Pinpoint the cell where the given text exists, returning its (x, y) midpoint coordinate. 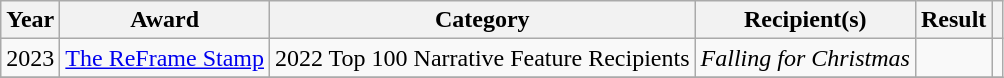
2023 (30, 58)
Recipient(s) (805, 20)
Award (165, 20)
The ReFrame Stamp (165, 58)
Result (953, 20)
Year (30, 20)
2022 Top 100 Narrative Feature Recipients (483, 58)
Category (483, 20)
Falling for Christmas (805, 58)
